Locate the cell with the specified text and output its [X, Y] center coordinate. 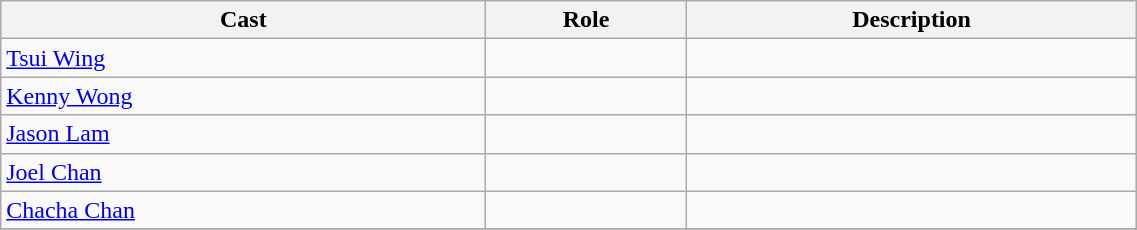
Kenny Wong [244, 96]
Cast [244, 20]
Tsui Wing [244, 58]
Joel Chan [244, 172]
Chacha Chan [244, 210]
Jason Lam [244, 134]
Description [912, 20]
Role [586, 20]
